Provide the (x, y) coordinate of the cell's center where the given text is located.  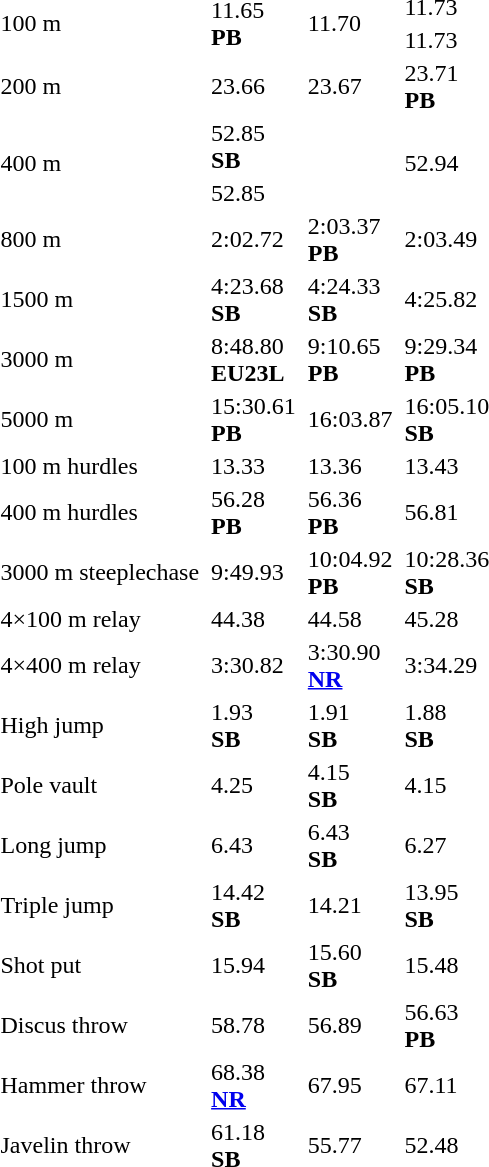
2:03.37 PB (350, 240)
8:48.80EU23L (254, 360)
4.15 SB (350, 786)
14.21 (350, 906)
1.91 SB (350, 726)
9:10.65 PB (350, 360)
6.43 (254, 846)
16:03.87 (350, 420)
52.85SB (254, 146)
15.94 (254, 966)
2:02.72 (254, 240)
44.38 (254, 619)
1.93SB (254, 726)
23.66 (254, 86)
15:30.61PB (254, 420)
23.67 (350, 86)
56.89 (350, 1026)
58.78 (254, 1026)
9:49.93 (254, 572)
67.95 (350, 1086)
15.60SB (350, 966)
68.38NR (254, 1086)
52.85 (254, 193)
14.42SB (254, 906)
3:30.82 (254, 666)
4:24.33 SB (350, 300)
13.36 (350, 466)
56.28 PB (254, 512)
4:23.68SB (254, 300)
3:30.90NR (350, 666)
4.25 (254, 786)
44.58 (350, 619)
10:04.92 PB (350, 572)
6.43SB (350, 846)
56.36 PB (350, 512)
13.33 (254, 466)
